Pinpoint the cell where the given text exists, returning its (X, Y) midpoint coordinate. 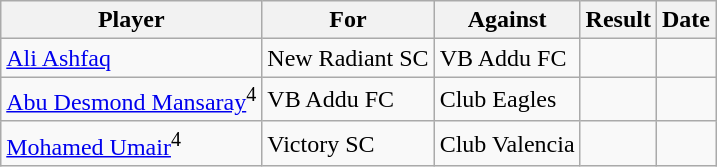
Date (686, 20)
Mohamed Umair4 (132, 144)
Player (132, 20)
Against (507, 20)
Club Valencia (507, 144)
Ali Ashfaq (132, 58)
Result (618, 20)
For (348, 20)
Club Eagles (507, 100)
Abu Desmond Mansaray4 (132, 100)
New Radiant SC (348, 58)
Victory SC (348, 144)
